Capture the cell that displays the provided text and extract its [x, y] central coordinate. 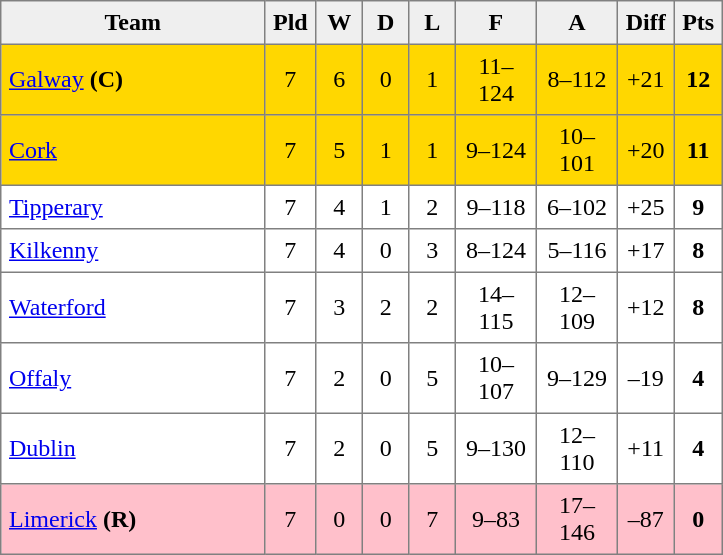
10–101 [576, 150]
Cork [133, 150]
F [496, 23]
9–130 [496, 448]
L [432, 23]
8–124 [496, 251]
Galway (C) [133, 79]
+11 [645, 448]
10–107 [496, 378]
Limerick (R) [133, 519]
+20 [645, 150]
+25 [645, 207]
6 [339, 79]
+17 [645, 251]
12–109 [576, 307]
W [339, 23]
14–115 [496, 307]
5–116 [576, 251]
Team [133, 23]
12–110 [576, 448]
9–129 [576, 378]
9–83 [496, 519]
D [385, 23]
Pts [698, 23]
Kilkenny [133, 251]
Waterford [133, 307]
–87 [645, 519]
9–124 [496, 150]
A [576, 23]
Offaly [133, 378]
Diff [645, 23]
9 [698, 207]
12 [698, 79]
11–124 [496, 79]
+21 [645, 79]
Dublin [133, 448]
Pld [290, 23]
17–146 [576, 519]
11 [698, 150]
Tipperary [133, 207]
8–112 [576, 79]
9–118 [496, 207]
–19 [645, 378]
6–102 [576, 207]
+12 [645, 307]
